For the text-containing cell, return its midpoint in (x, y) coordinate format. 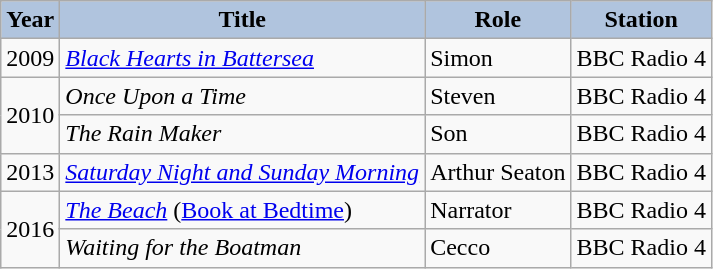
Once Upon a Time (242, 96)
Station (641, 20)
Steven (498, 96)
Black Hearts in Battersea (242, 58)
Cecco (498, 248)
The Beach (Book at Bedtime) (242, 210)
Saturday Night and Sunday Morning (242, 172)
Narrator (498, 210)
2009 (30, 58)
2013 (30, 172)
The Rain Maker (242, 134)
Waiting for the Boatman (242, 248)
2010 (30, 115)
Arthur Seaton (498, 172)
Role (498, 20)
Year (30, 20)
Simon (498, 58)
Son (498, 134)
2016 (30, 229)
Title (242, 20)
